Capture the cell that displays the provided text and extract its [X, Y] central coordinate. 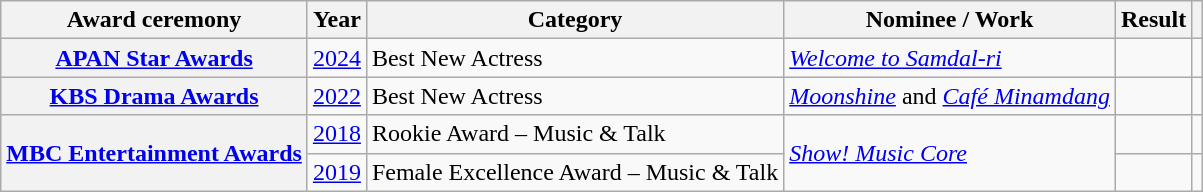
Show! Music Core [950, 153]
2024 [336, 58]
MBC Entertainment Awards [154, 153]
Year [336, 20]
2018 [336, 134]
Moonshine and Café Minamdang [950, 96]
KBS Drama Awards [154, 96]
Rookie Award – Music & Talk [574, 134]
Welcome to Samdal-ri [950, 58]
2019 [336, 172]
Award ceremony [154, 20]
Female Excellence Award – Music & Talk [574, 172]
Category [574, 20]
2022 [336, 96]
Result [1153, 20]
APAN Star Awards [154, 58]
Nominee / Work [950, 20]
